Provide the (x, y) coordinate of the cell's center where the given text is located.  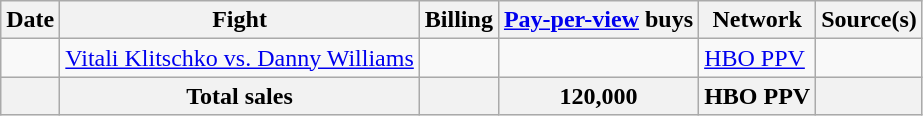
120,000 (598, 96)
Fight (240, 20)
Source(s) (870, 20)
Date (30, 20)
Pay-per-view buys (598, 20)
Total sales (240, 96)
Billing (458, 20)
Vitali Klitschko vs. Danny Williams (240, 58)
Network (758, 20)
